Pinpoint the cell where the given text exists, returning its (X, Y) midpoint coordinate. 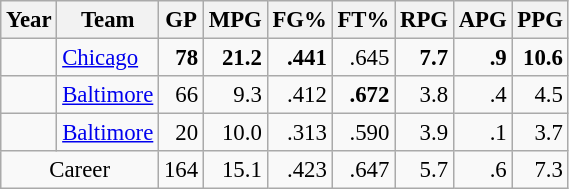
9.3 (235, 95)
.313 (300, 133)
RPG (424, 20)
164 (182, 170)
66 (182, 95)
4.5 (540, 95)
.6 (482, 170)
3.8 (424, 95)
FT% (364, 20)
APG (482, 20)
.1 (482, 133)
21.2 (235, 58)
.590 (364, 133)
PPG (540, 20)
Career (80, 170)
10.6 (540, 58)
.423 (300, 170)
Team (108, 20)
MPG (235, 20)
10.0 (235, 133)
20 (182, 133)
GP (182, 20)
3.9 (424, 133)
FG% (300, 20)
.672 (364, 95)
Year (29, 20)
Chicago (108, 58)
5.7 (424, 170)
.4 (482, 95)
.441 (300, 58)
.412 (300, 95)
.647 (364, 170)
78 (182, 58)
.9 (482, 58)
15.1 (235, 170)
7.7 (424, 58)
3.7 (540, 133)
7.3 (540, 170)
.645 (364, 58)
